Scan for the cell matching the given text and deliver its [X, Y] coordinate at center. 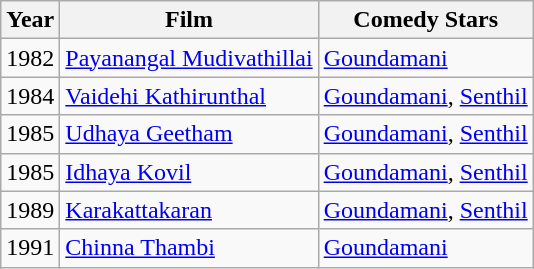
1991 [30, 248]
Payanangal Mudivathillai [189, 58]
1989 [30, 210]
Vaidehi Kathirunthal [189, 96]
Year [30, 20]
Film [189, 20]
Comedy Stars [426, 20]
Udhaya Geetham [189, 134]
1984 [30, 96]
Chinna Thambi [189, 248]
1982 [30, 58]
Karakattakaran [189, 210]
Idhaya Kovil [189, 172]
